Locate the cell with the specified text and output its [X, Y] center coordinate. 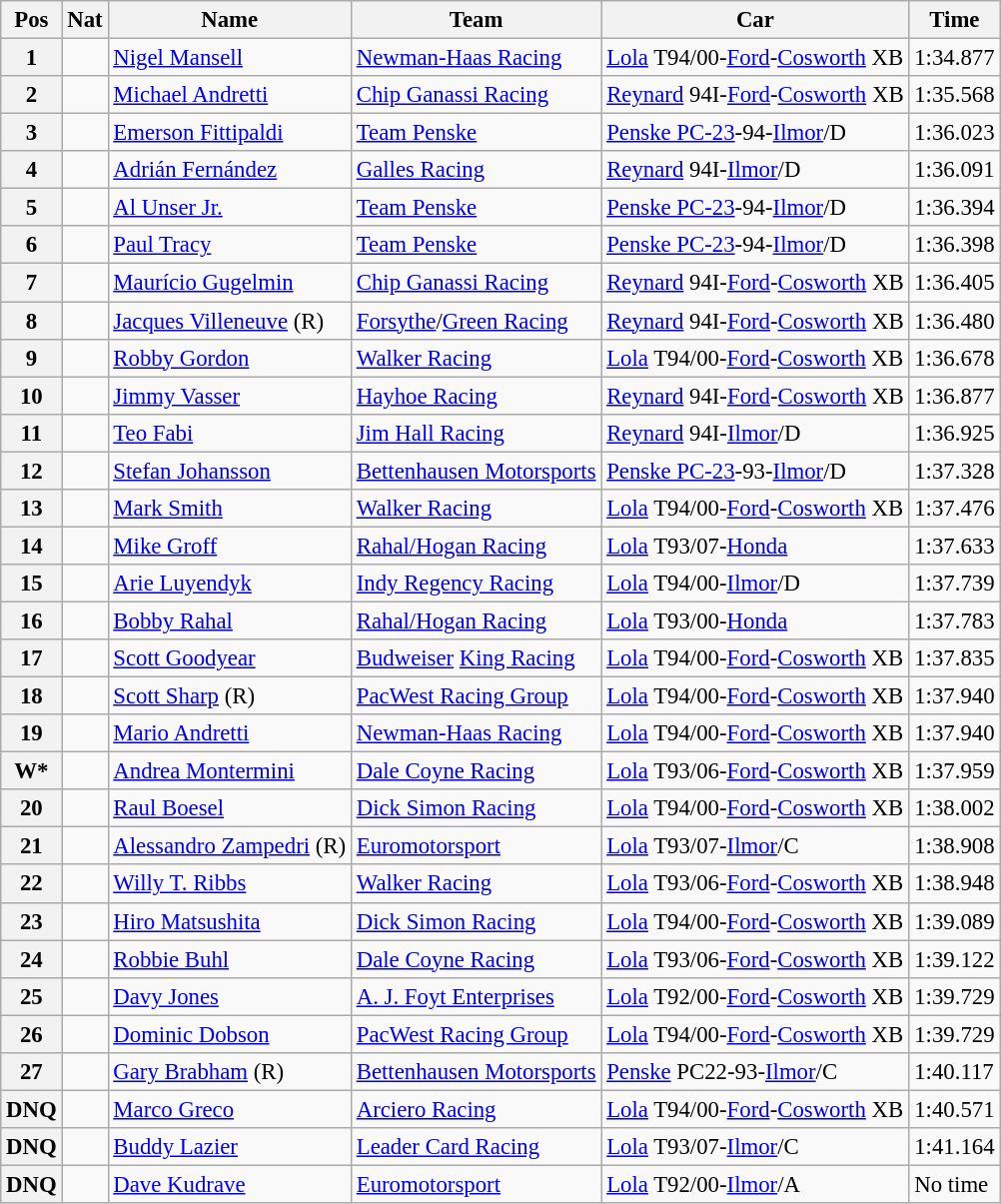
Leader Card Racing [476, 1147]
Buddy Lazier [230, 1147]
1:37.835 [955, 658]
1:37.476 [955, 509]
Budweiser King Racing [476, 658]
17 [32, 658]
1 [32, 58]
Mike Groff [230, 546]
1:35.568 [955, 95]
Arie Luyendyk [230, 584]
4 [32, 170]
Adrián Fernández [230, 170]
1:36.405 [955, 283]
14 [32, 546]
1:37.328 [955, 471]
Marco Greco [230, 1109]
Scott Sharp (R) [230, 696]
7 [32, 283]
Teo Fabi [230, 433]
Forsythe/Green Racing [476, 321]
20 [32, 808]
9 [32, 358]
Mark Smith [230, 509]
Indy Regency Racing [476, 584]
Penske PC22-93-Ilmor/C [755, 1072]
Jim Hall Racing [476, 433]
16 [32, 620]
Robbie Buhl [230, 959]
10 [32, 396]
1:38.002 [955, 808]
Mario Andretti [230, 733]
Stefan Johansson [230, 471]
Dominic Dobson [230, 1034]
1:34.877 [955, 58]
1:39.122 [955, 959]
Emerson Fittipaldi [230, 133]
Jacques Villeneuve (R) [230, 321]
25 [32, 996]
Robby Gordon [230, 358]
18 [32, 696]
Team [476, 20]
Nigel Mansell [230, 58]
Scott Goodyear [230, 658]
1:36.480 [955, 321]
3 [32, 133]
1:39.089 [955, 921]
13 [32, 509]
6 [32, 245]
No time [955, 1184]
1:41.164 [955, 1147]
1:36.023 [955, 133]
Penske PC-23-93-Ilmor/D [755, 471]
Michael Andretti [230, 95]
8 [32, 321]
Arciero Racing [476, 1109]
11 [32, 433]
1:36.394 [955, 208]
Raul Boesel [230, 808]
1:36.925 [955, 433]
Lola T93/00-Honda [755, 620]
5 [32, 208]
Davy Jones [230, 996]
Gary Brabham (R) [230, 1072]
Alessandro Zampedri (R) [230, 846]
24 [32, 959]
Bobby Rahal [230, 620]
1:40.117 [955, 1072]
1:38.948 [955, 884]
1:37.959 [955, 771]
15 [32, 584]
Al Unser Jr. [230, 208]
23 [32, 921]
Maurício Gugelmin [230, 283]
Paul Tracy [230, 245]
1:37.633 [955, 546]
Time [955, 20]
26 [32, 1034]
21 [32, 846]
Jimmy Vasser [230, 396]
12 [32, 471]
1:36.091 [955, 170]
Dave Kudrave [230, 1184]
Name [230, 20]
Lola T92/00-Ilmor/A [755, 1184]
Galles Racing [476, 170]
1:36.678 [955, 358]
1:37.783 [955, 620]
1:38.908 [955, 846]
Pos [32, 20]
Hiro Matsushita [230, 921]
A. J. Foyt Enterprises [476, 996]
22 [32, 884]
19 [32, 733]
27 [32, 1072]
1:36.398 [955, 245]
1:40.571 [955, 1109]
Lola T94/00-Ilmor/D [755, 584]
Car [755, 20]
Lola T93/07-Honda [755, 546]
2 [32, 95]
1:36.877 [955, 396]
1:37.739 [955, 584]
Lola T92/00-Ford-Cosworth XB [755, 996]
W* [32, 771]
Nat [85, 20]
Andrea Montermini [230, 771]
Hayhoe Racing [476, 396]
Willy T. Ribbs [230, 884]
